For the text-containing cell, return its midpoint in [x, y] coordinate format. 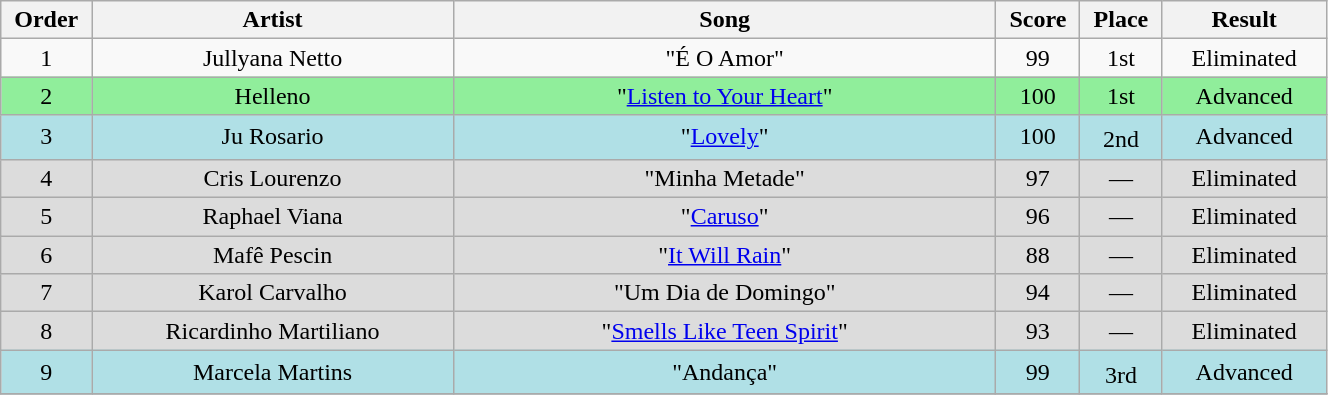
"Caruso" [724, 217]
Karol Carvalho [273, 293]
Score [1038, 20]
5 [46, 217]
"It Will Rain" [724, 255]
Place [1121, 20]
4 [46, 178]
"Andança" [724, 372]
"Minha Metade" [724, 178]
8 [46, 331]
Helleno [273, 96]
"Smells Like Teen Spirit" [724, 331]
Result [1244, 20]
2 [46, 96]
Raphael Viana [273, 217]
3 [46, 138]
93 [1038, 331]
Song [724, 20]
94 [1038, 293]
1 [46, 58]
Ju Rosario [273, 138]
6 [46, 255]
"É O Amor" [724, 58]
Mafê Pescin [273, 255]
97 [1038, 178]
Cris Lourenzo [273, 178]
9 [46, 372]
Order [46, 20]
3rd [1121, 372]
"Lovely" [724, 138]
"Um Dia de Domingo" [724, 293]
Marcela Martins [273, 372]
2nd [1121, 138]
Jullyana Netto [273, 58]
"Listen to Your Heart" [724, 96]
Artist [273, 20]
96 [1038, 217]
Ricardinho Martiliano [273, 331]
7 [46, 293]
88 [1038, 255]
